Pinpoint the cell where the given text exists, returning its [X, Y] midpoint coordinate. 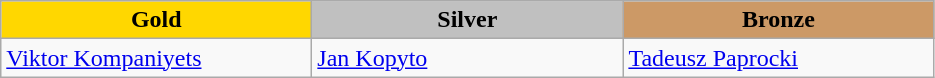
Gold [156, 20]
Jan Kopyto [468, 58]
Tadeusz Paprocki [778, 58]
Silver [468, 20]
Viktor Kompaniyets [156, 58]
Bronze [778, 20]
